From the cell containing the given text, extract its center point as [X, Y] coordinate. 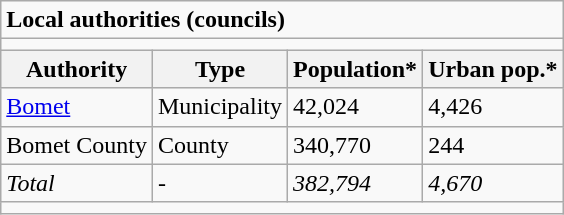
4,426 [493, 107]
Total [77, 183]
County [220, 145]
Bomet [77, 107]
Urban pop.* [493, 69]
Authority [77, 69]
Local authorities (councils) [282, 20]
Bomet County [77, 145]
340,770 [356, 145]
4,670 [493, 183]
- [220, 183]
Population* [356, 69]
244 [493, 145]
382,794 [356, 183]
42,024 [356, 107]
Municipality [220, 107]
Type [220, 69]
